Output the [X, Y] coordinate of the center of the cell containing the given text.  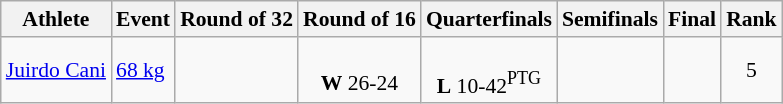
Juirdo Cani [56, 70]
Rank [752, 19]
68 kg [143, 70]
Final [692, 19]
Quarterfinals [489, 19]
Event [143, 19]
Round of 32 [236, 19]
W 26-24 [360, 70]
Round of 16 [360, 19]
L 10-42PTG [489, 70]
Athlete [56, 19]
5 [752, 70]
Semifinals [610, 19]
